Pinpoint the cell where the given text exists, returning its [X, Y] midpoint coordinate. 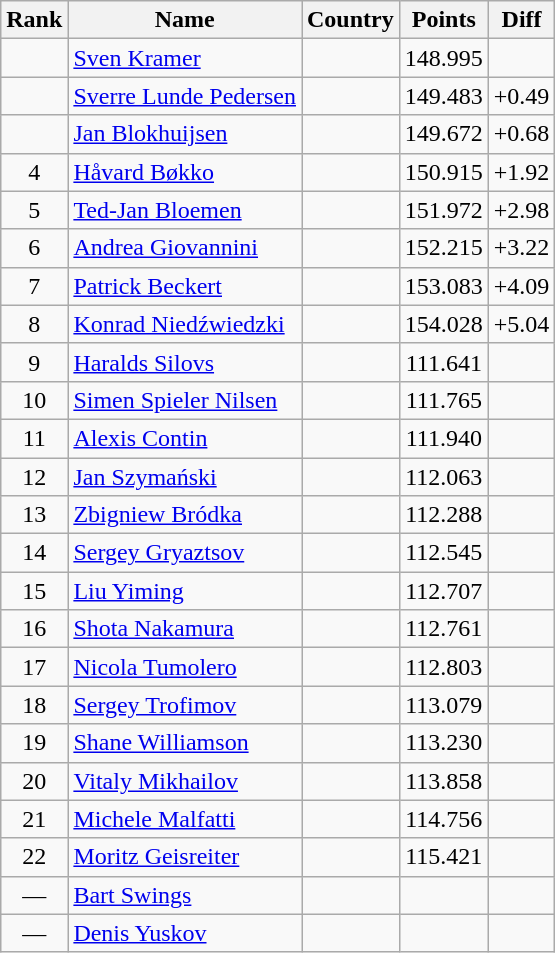
Simen Spieler Nilsen [185, 400]
Nicola Tumolero [185, 667]
149.483 [444, 96]
5 [34, 210]
112.545 [444, 553]
Shane Williamson [185, 743]
+3.22 [522, 248]
8 [34, 324]
12 [34, 477]
113.858 [444, 781]
113.079 [444, 705]
Håvard Bøkko [185, 172]
6 [34, 248]
Sven Kramer [185, 58]
149.672 [444, 134]
Sverre Lunde Pedersen [185, 96]
153.083 [444, 286]
115.421 [444, 857]
112.707 [444, 591]
148.995 [444, 58]
Rank [34, 20]
111.765 [444, 400]
Vitaly Mikhailov [185, 781]
150.915 [444, 172]
113.230 [444, 743]
Michele Malfatti [185, 819]
151.972 [444, 210]
Sergey Trofimov [185, 705]
19 [34, 743]
+0.68 [522, 134]
Konrad Niedźwiedzki [185, 324]
154.028 [444, 324]
10 [34, 400]
9 [34, 362]
Jan Blokhuijsen [185, 134]
16 [34, 629]
Andrea Giovannini [185, 248]
+4.09 [522, 286]
Zbigniew Bródka [185, 515]
Country [351, 20]
Bart Swings [185, 895]
17 [34, 667]
+5.04 [522, 324]
Denis Yuskov [185, 933]
112.288 [444, 515]
18 [34, 705]
14 [34, 553]
Moritz Geisreiter [185, 857]
112.803 [444, 667]
112.761 [444, 629]
Ted-Jan Bloemen [185, 210]
+1.92 [522, 172]
Patrick Beckert [185, 286]
111.940 [444, 438]
15 [34, 591]
152.215 [444, 248]
+0.49 [522, 96]
Name [185, 20]
11 [34, 438]
Points [444, 20]
20 [34, 781]
Sergey Gryaztsov [185, 553]
Shota Nakamura [185, 629]
Liu Yiming [185, 591]
Jan Szymański [185, 477]
112.063 [444, 477]
114.756 [444, 819]
Haralds Silovs [185, 362]
7 [34, 286]
4 [34, 172]
13 [34, 515]
+2.98 [522, 210]
Diff [522, 20]
21 [34, 819]
Alexis Contin [185, 438]
111.641 [444, 362]
22 [34, 857]
